Find where the given text appears and provide that cell's center as [X, Y] coordinate. 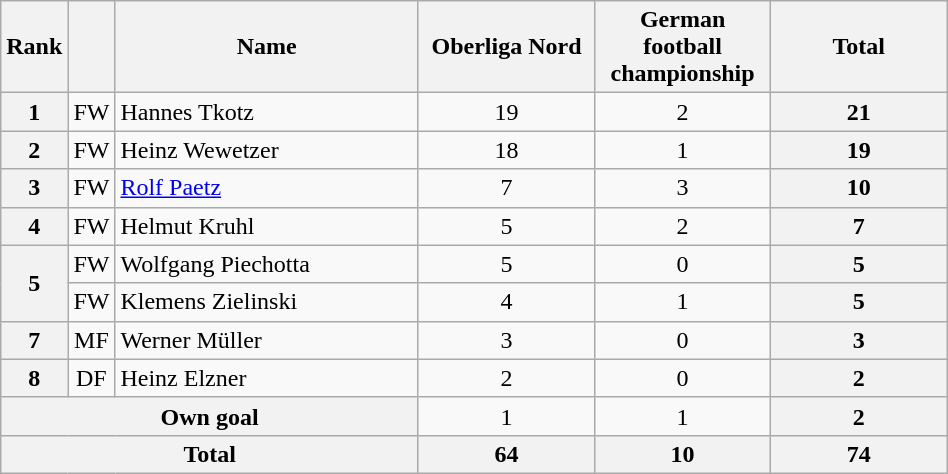
21 [859, 112]
Heinz Elzner [267, 378]
Rolf Paetz [267, 188]
18 [506, 150]
Heinz Wewetzer [267, 150]
Klemens Zielinski [267, 302]
Name [267, 47]
Wolfgang Piechotta [267, 264]
Werner Müller [267, 340]
Own goal [210, 416]
Helmut Kruhl [267, 226]
German football championship [683, 47]
Rank [34, 47]
Hannes Tkotz [267, 112]
MF [92, 340]
DF [92, 378]
Oberliga Nord [506, 47]
64 [506, 454]
8 [34, 378]
74 [859, 454]
